Provide the [X, Y] coordinate of the cell's center where the given text is located.  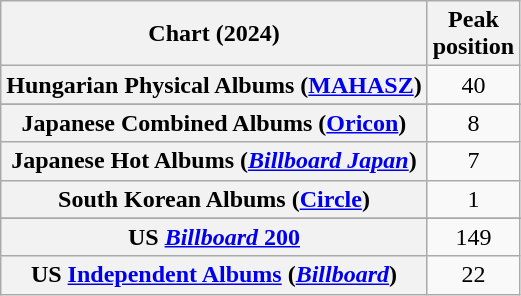
Japanese Hot Albums (Billboard Japan) [214, 161]
1 [473, 199]
22 [473, 275]
US Billboard 200 [214, 237]
South Korean Albums (Circle) [214, 199]
US Independent Albums (Billboard) [214, 275]
8 [473, 123]
Peakposition [473, 34]
40 [473, 85]
Hungarian Physical Albums (MAHASZ) [214, 85]
149 [473, 237]
7 [473, 161]
Japanese Combined Albums (Oricon) [214, 123]
Chart (2024) [214, 34]
